From the cell containing the given text, extract its center point as [X, Y] coordinate. 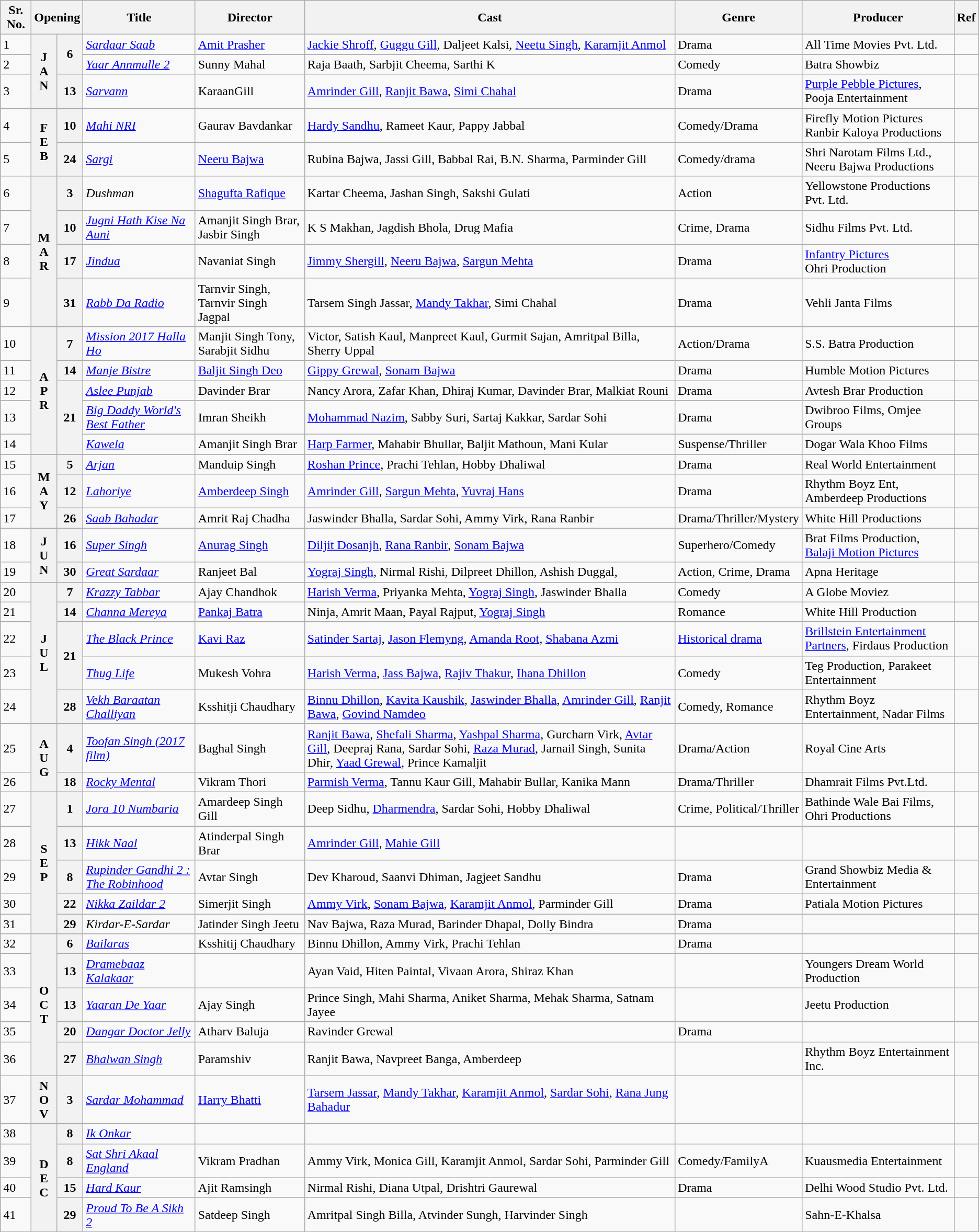
Rhythm Boyz Ent, Amberdeep Productions [879, 492]
38 [16, 1134]
Sr. No. [16, 18]
Kawela [139, 444]
OCT [44, 1005]
The Black Prince [139, 639]
Manduip Singh [250, 464]
Kuausmedia Entertainment [879, 1161]
40 [16, 1188]
Sarvann [139, 91]
Real World Entertainment [879, 464]
Royal Cine Arts [879, 748]
Hikk Naal [139, 843]
Action/Drama [738, 343]
Navaniat Singh [250, 261]
Suspense/Thriller [738, 444]
Proud To Be A Sikh 2 [139, 1214]
Simerjit Singh [250, 904]
Brillstein Entertainment Partners, Firdaus Production [879, 639]
Manjit Singh Tony, Sarabjit Sidhu [250, 343]
K S Makhan, Jagdish Bhola, Drug Mafia [489, 227]
Mahi NRI [139, 126]
Binnu Dhillon, Ammy Virk, Prachi Tehlan [489, 944]
Ravinder Grewal [489, 1032]
Aslee Punjab [139, 391]
NOV [44, 1100]
Hard Kaur [139, 1188]
Drama/Thriller [738, 782]
Krazzy Tabbar [139, 592]
Binnu Dhillon, Kavita Kaushik, Jaswinder Bhalla, Amrinder Gill, Ranjit Bawa, Govind Namdeo [489, 707]
Harish Verma, Priyanka Mehta, Yograj Singh, Jaswinder Bhalla [489, 592]
Delhi Wood Studio Pvt. Ltd. [879, 1188]
Rupinder Gandhi 2 : The Robinhood [139, 877]
Amit Prasher [250, 44]
All Time Movies Pvt. Ltd. [879, 44]
Tarsem Jassar, Mandy Takhar, Karamjit Anmol, Sardar Sohi, Rana Jung Bahadur [489, 1100]
Comedy/Drama [738, 126]
Ninja, Amrit Maan, Payal Rajput, Yograj Singh [489, 612]
Anurag Singh [250, 545]
Davinder Brar [250, 391]
Nirmal Rishi, Diana Utpal, Drishtri Gaurewal [489, 1188]
Neeru Bajwa [250, 159]
Sidhu Films Pvt. Ltd. [879, 227]
Sardar Mohammad [139, 1100]
Ksshitji Chaudhary [250, 707]
Grand Showbiz Media & Entertainment [879, 877]
Sahn-E-Khalsa [879, 1214]
Shri Narotam Films Ltd., Neeru Bajwa Productions [879, 159]
Rabb Da Radio [139, 302]
11 [16, 370]
Nikka Zaildar 2 [139, 904]
Ranjeet Bal [250, 572]
JAN [44, 71]
Vekh Baraatan Challiyan [139, 707]
Amrinder Gill, Sargun Mehta, Yuvraj Hans [489, 492]
Baljit Singh Deo [250, 370]
Patiala Motion Pictures [879, 904]
Drama/Thriller/Mystery [738, 518]
Amardeep Singh Gill [250, 808]
Mohammad Nazim, Sabby Suri, Sartaj Kakkar, Sardar Sohi [489, 417]
37 [16, 1100]
Jindua [139, 261]
Mission 2017 Halla Ho [139, 343]
S.S. Batra Production [879, 343]
Amanjit Singh Brar [250, 444]
Avtesh Brar Production [879, 391]
Ammy Virk, Sonam Bajwa, Karamjit Anmol, Parminder Gill [489, 904]
Pankaj Batra [250, 612]
Yaar Annmulle 2 [139, 64]
Tarnvir Singh, Tarnvir Singh Jagpal [250, 302]
Diljit Dosanjh, Rana Ranbir, Sonam Bajwa [489, 545]
Rhythm Boyz Entertainment, Nadar Films [879, 707]
Big Daddy World's Best Father [139, 417]
Parmish Verma, Tannu Kaur Gill, Mahabir Bullar, Kanika Mann [489, 782]
Saab Bahadar [139, 518]
White Hill Production [879, 612]
Super Singh [139, 545]
Gaurav Bavdankar [250, 126]
APR [44, 390]
Toofan Singh (2017 film) [139, 748]
Jaswinder Bhalla, Sardar Sohi, Ammy Virk, Rana Ranbir [489, 518]
Romance [738, 612]
AUG [44, 758]
35 [16, 1032]
Teg Production, Parakeet Entertainment [879, 672]
Rocky Mental [139, 782]
Dev Kharoud, Saanvi Dhiman, Jagjeet Sandhu [489, 877]
Genre [738, 18]
32 [16, 944]
Avtar Singh [250, 877]
Shagufta Rafique [250, 193]
Ayan Vaid, Hiten Paintal, Vivaan Arora, Shiraz Khan [489, 971]
Ik Onkar [139, 1134]
Opening [58, 18]
Dhamrait Films Pvt.Ltd. [879, 782]
Batra Showbiz [879, 64]
34 [16, 1005]
Mukesh Vohra [250, 672]
Amrinder Gill, Mahie Gill [489, 843]
Title [139, 18]
Satdeep Singh [250, 1214]
Vikram Pradhan [250, 1161]
2 [16, 64]
Producer [879, 18]
Yograj Singh, Nirmal Rishi, Dilpreet Dhillon, Ashish Duggal, [489, 572]
Sunny Mahal [250, 64]
9 [16, 302]
Roshan Prince, Prachi Tehlan, Hobby Dhaliwal [489, 464]
Dangar Doctor Jelly [139, 1032]
Brat Films Production, Balaji Motion Pictures [879, 545]
Director [250, 18]
39 [16, 1161]
Thug Life [139, 672]
Ksshitij Chaudhary [250, 944]
Ranjit Bawa, Navpreet Banga, Amberdeep [489, 1058]
White Hill Productions [879, 518]
Crime, Political/Thriller [738, 808]
Rubina Bajwa, Jassi Gill, Babbal Rai, B.N. Sharma, Parminder Gill [489, 159]
Comedy, Romance [738, 707]
KaraanGill [250, 91]
Lahoriye [139, 492]
Nancy Arora, Zafar Khan, Dhiraj Kumar, Davinder Brar, Malkiat Rouni [489, 391]
Dogar Wala Khoo Films [879, 444]
Action, Crime, Drama [738, 572]
Yellowstone Productions Pvt. Ltd. [879, 193]
SEP [44, 863]
Bailaras [139, 944]
Kirdar-E-Sardar [139, 924]
Apna Heritage [879, 572]
Imran Sheikh [250, 417]
Ammy Virk, Monica Gill, Karamjit Anmol, Sardar Sohi, Parminder Gill [489, 1161]
Dramebaaz Kalakaar [139, 971]
Youngers Dream World Production [879, 971]
Purple Pebble Pictures, Pooja Entertainment [879, 91]
Firefly Motion PicturesRanbir Kaloya Productions [879, 126]
FEB [44, 142]
Yaaran De Yaar [139, 1005]
Harp Farmer, Mahabir Bhullar, Baljit Mathoun, Mani Kular [489, 444]
JUN [44, 555]
Amberdeep Singh [250, 492]
Infantry PicturesOhri Production [879, 261]
Hardy Sandhu, Rameet Kaur, Pappy Jabbal [489, 126]
Vikram Thori [250, 782]
Amritpal Singh Billa, Atvinder Sungh, Harvinder Singh [489, 1214]
Channa Mereya [139, 612]
Deep Sidhu, Dharmendra, Sardar Sohi, Hobby Dhaliwal [489, 808]
Prince Singh, Mahi Sharma, Aniket Sharma, Mehak Sharma, Satnam Jayee [489, 1005]
Paramshiv [250, 1058]
Humble Motion Pictures [879, 370]
Kartar Cheema, Jashan Singh, Sakshi Gulati [489, 193]
23 [16, 672]
Jora 10 Numbaria [139, 808]
Amrit Raj Chadha [250, 518]
Arjan [139, 464]
Jackie Shroff, Guggu Gill, Daljeet Kalsi, Neetu Singh, Karamjit Anmol [489, 44]
Historical drama [738, 639]
Nav Bajwa, Raza Murad, Barinder Dhapal, Dolly Bindra [489, 924]
Ajay Singh [250, 1005]
Comedy/drama [738, 159]
Amrinder Gill, Ranjit Bawa, Simi Chahal [489, 91]
Sargi [139, 159]
Dwibroo Films, Omjee Groups [879, 417]
Jugni Hath Kise Na Auni [139, 227]
Kavi Raz [250, 639]
Jeetu Production [879, 1005]
A Globe Moviez [879, 592]
Manje Bistre [139, 370]
Raja Baath, Sarbjit Cheema, Sarthi K [489, 64]
41 [16, 1214]
Action [738, 193]
Vehli Janta Films [879, 302]
Ajit Ramsingh [250, 1188]
36 [16, 1058]
Gippy Grewal, Sonam Bajwa [489, 370]
Tarsem Singh Jassar, Mandy Takhar, Simi Chahal [489, 302]
Drama/Action [738, 748]
Rhythm Boyz Entertainment Inc. [879, 1058]
Satinder Sartaj, Jason Flemyng, Amanda Root, Shabana Azmi [489, 639]
Comedy/FamilyA [738, 1161]
Superhero/Comedy [738, 545]
Sat Shri Akaal England [139, 1161]
MAR [44, 251]
Sardaar Saab [139, 44]
33 [16, 971]
JUL [44, 653]
Crime, Drama [738, 227]
Bhalwan Singh [139, 1058]
Victor, Satish Kaul, Manpreet Kaul, Gurmit Sajan, Amritpal Billa, Sherry Uppal [489, 343]
Atharv Baluja [250, 1032]
Amanjit Singh Brar, Jasbir Singh [250, 227]
Jatinder Singh Jeetu [250, 924]
Great Sardaar [139, 572]
Harry Bhatti [250, 1100]
Jimmy Shergill, Neeru Bajwa, Sargun Mehta [489, 261]
19 [16, 572]
Dushman [139, 193]
MAY [44, 492]
Harish Verma, Jass Bajwa, Rajiv Thakur, Ihana Dhillon [489, 672]
Ajay Chandhok [250, 592]
DEC [44, 1178]
Ref [966, 18]
Baghal Singh [250, 748]
Atinderpal Singh Brar [250, 843]
Cast [489, 18]
Bathinde Wale Bai Films,Ohri Productions [879, 808]
25 [16, 748]
